Determine the (X, Y) coordinate at the center of the cell enclosing the given text.  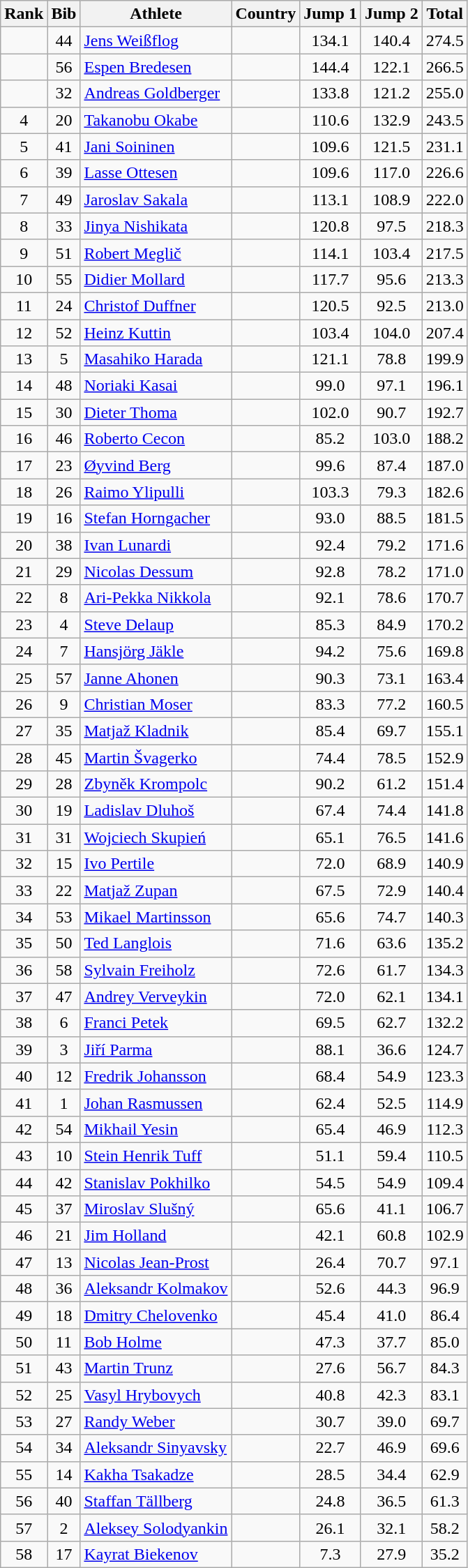
Vasyl Hrybovych (156, 1395)
83.1 (445, 1395)
78.2 (391, 572)
110.6 (331, 120)
122.1 (391, 67)
109.4 (445, 1183)
73.1 (391, 678)
92.4 (331, 545)
83.3 (331, 704)
62.1 (391, 996)
Martin Švagerko (156, 757)
Sylvain Freiholz (156, 970)
72.6 (331, 970)
170.2 (445, 625)
151.4 (445, 784)
Øyvind Berg (156, 465)
Ted Langlois (156, 943)
92.1 (331, 598)
85.0 (445, 1342)
Martin Trunz (156, 1368)
51.1 (331, 1156)
Aleksandr Kolmakov (156, 1289)
37.7 (391, 1342)
Jump 2 (391, 14)
67.5 (331, 890)
120.5 (331, 306)
62.9 (445, 1474)
36.5 (391, 1501)
87.4 (391, 465)
Jiří Parma (156, 1050)
117.0 (391, 173)
32.1 (391, 1528)
171.6 (445, 545)
54.5 (331, 1183)
Didier Mollard (156, 279)
Bib (64, 14)
93.0 (331, 518)
52.6 (331, 1289)
90.7 (391, 412)
110.5 (445, 1156)
187.0 (445, 465)
255.0 (445, 94)
207.4 (445, 333)
114.1 (331, 253)
243.5 (445, 120)
Mikael Martinsson (156, 917)
2 (64, 1528)
196.1 (445, 386)
266.5 (445, 67)
169.8 (445, 651)
71.6 (331, 943)
56.7 (391, 1368)
92.8 (331, 572)
274.5 (445, 40)
108.9 (391, 200)
103.0 (391, 439)
141.6 (445, 837)
Aleksey Solodyankin (156, 1528)
27.9 (391, 1554)
63.6 (391, 943)
102.0 (331, 412)
76.5 (391, 837)
Franci Petek (156, 1023)
132.2 (445, 1023)
152.9 (445, 757)
99.6 (331, 465)
Jani Soininen (156, 147)
62.4 (331, 1103)
Jaroslav Sakala (156, 200)
Kayrat Biekenov (156, 1554)
88.5 (391, 518)
188.2 (445, 439)
155.1 (445, 731)
Heinz Kuttin (156, 333)
102.9 (445, 1236)
95.6 (391, 279)
60.8 (391, 1236)
67.4 (331, 811)
Christian Moser (156, 704)
144.4 (331, 67)
78.6 (391, 598)
181.5 (445, 518)
Johan Rasmussen (156, 1103)
Janne Ahonen (156, 678)
58.2 (445, 1528)
171.0 (445, 572)
Miroslav Slušný (156, 1209)
30.7 (331, 1421)
218.3 (445, 226)
69.6 (445, 1448)
Stefan Horngacher (156, 518)
86.4 (445, 1315)
Jim Holland (156, 1236)
85.4 (331, 731)
41.1 (391, 1209)
Hansjörg Jäkle (156, 651)
24.8 (331, 1501)
7.3 (331, 1554)
160.5 (445, 704)
99.0 (331, 386)
Raimo Ylipulli (156, 492)
65.4 (331, 1129)
170.7 (445, 598)
35.2 (445, 1554)
Stanislav Pokhilko (156, 1183)
120.8 (331, 226)
Kakha Tsakadze (156, 1474)
222.0 (445, 200)
Noriaki Kasai (156, 386)
Country (266, 14)
Stein Henrik Tuff (156, 1156)
Nicolas Dessum (156, 572)
84.3 (445, 1368)
Steve Delaup (156, 625)
Takanobu Okabe (156, 120)
Dieter Thoma (156, 412)
92.5 (391, 306)
182.6 (445, 492)
72.9 (391, 890)
26.1 (331, 1528)
84.9 (391, 625)
77.2 (391, 704)
79.2 (391, 545)
68.9 (391, 864)
85.2 (331, 439)
Roberto Cecon (156, 439)
103.3 (331, 492)
88.1 (331, 1050)
28.5 (331, 1474)
90.2 (331, 784)
96.9 (445, 1289)
213.3 (445, 279)
Robert Meglič (156, 253)
34.4 (391, 1474)
90.3 (331, 678)
62.7 (391, 1023)
133.8 (331, 94)
85.3 (331, 625)
69.5 (331, 1023)
Andreas Goldberger (156, 94)
94.2 (331, 651)
39.0 (391, 1421)
Athlete (156, 14)
61.7 (391, 970)
97.5 (391, 226)
Lasse Ottesen (156, 173)
124.7 (445, 1050)
42.3 (391, 1395)
79.3 (391, 492)
Jump 1 (331, 14)
68.4 (331, 1076)
114.9 (445, 1103)
Christof Duffner (156, 306)
65.1 (331, 837)
192.7 (445, 412)
231.1 (445, 147)
Matjaž Zupan (156, 890)
26.4 (331, 1262)
36.6 (391, 1050)
61.2 (391, 784)
123.3 (445, 1076)
Randy Weber (156, 1421)
140.3 (445, 917)
75.6 (391, 651)
199.9 (445, 359)
132.9 (391, 120)
134.3 (445, 970)
Nicolas Jean-Prost (156, 1262)
140.9 (445, 864)
Staffan Tällberg (156, 1501)
Ladislav Dluhoš (156, 811)
61.3 (445, 1501)
Ivan Lunardi (156, 545)
121.1 (331, 359)
113.1 (331, 200)
Jens Weißflog (156, 40)
Ari-Pekka Nikkola (156, 598)
Jinya Nishikata (156, 226)
44.3 (391, 1289)
112.3 (445, 1129)
22.7 (331, 1448)
70.7 (391, 1262)
40.8 (331, 1395)
45.4 (331, 1315)
Bob Holme (156, 1342)
213.0 (445, 306)
104.0 (391, 333)
52.5 (391, 1103)
117.7 (331, 279)
Rank (24, 14)
Ivo Pertile (156, 864)
Aleksandr Sinyavsky (156, 1448)
3 (64, 1050)
47.3 (331, 1342)
163.4 (445, 678)
41.0 (391, 1315)
141.8 (445, 811)
Zbyněk Krompolc (156, 784)
Masahiko Harada (156, 359)
Dmitry Chelovenko (156, 1315)
217.5 (445, 253)
Matjaž Kladnik (156, 731)
78.5 (391, 757)
106.7 (445, 1209)
121.5 (391, 147)
Fredrik Johansson (156, 1076)
27.6 (331, 1368)
Total (445, 14)
78.8 (391, 359)
42.1 (331, 1236)
226.6 (445, 173)
Espen Bredesen (156, 67)
121.2 (391, 94)
74.7 (391, 917)
Mikhail Yesin (156, 1129)
Andrey Verveykin (156, 996)
Wojciech Skupień (156, 837)
59.4 (391, 1156)
135.2 (445, 943)
1 (64, 1103)
